From the cell containing the given text, extract its center point as [x, y] coordinate. 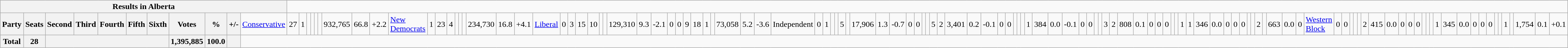
100.0 [216, 41]
415 [1377, 24]
23 [441, 24]
Western Block [1319, 24]
10 [593, 24]
129,310 [622, 24]
Votes [187, 24]
9.3 [644, 24]
Fourth [112, 24]
17,906 [862, 24]
Liberal [546, 24]
+4.1 [524, 24]
-3.6 [763, 24]
1,395,885 [187, 41]
Sixth [158, 24]
28 [34, 41]
-2.1 [659, 24]
1,754 [1524, 24]
+/- [234, 24]
1.3 [883, 24]
Fifth [137, 24]
Results in Alberta [144, 7]
27 [293, 24]
66.8 [361, 24]
3,401 [956, 24]
Second [60, 24]
234,730 [481, 24]
932,765 [337, 24]
% [216, 24]
15 [581, 24]
0.2 [974, 24]
345 [1449, 24]
Seats [34, 24]
Party [12, 24]
9 [687, 24]
384 [1040, 24]
Conservative [264, 24]
Total [12, 41]
18 [697, 24]
808 [1125, 24]
4 [451, 24]
Independent [793, 24]
5.2 [747, 24]
346 [1202, 24]
New Democrats [408, 24]
-0.7 [898, 24]
73,058 [728, 24]
16.8 [505, 24]
+2.2 [379, 24]
Third [86, 24]
+0.1 [1559, 24]
663 [1274, 24]
